Output the (x, y) coordinate of the center of the cell containing the given text.  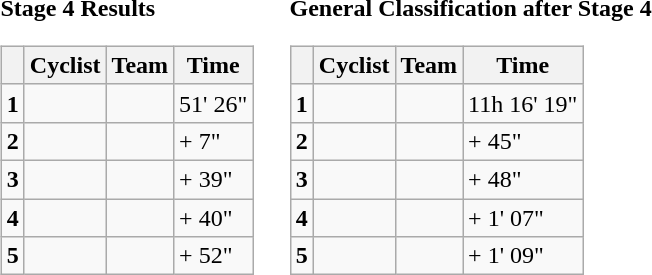
+ 1' 09" (523, 256)
51' 26" (214, 103)
+ 45" (523, 141)
+ 52" (214, 256)
+ 39" (214, 179)
+ 7" (214, 141)
+ 48" (523, 179)
+ 1' 07" (523, 217)
+ 40" (214, 217)
11h 16' 19" (523, 103)
